Locate the cell with the specified text and output its [x, y] center coordinate. 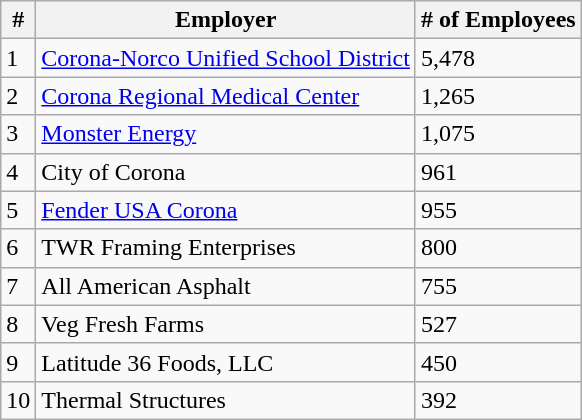
10 [18, 400]
4 [18, 172]
955 [498, 210]
527 [498, 324]
450 [498, 362]
8 [18, 324]
6 [18, 248]
All American Asphalt [226, 286]
392 [498, 400]
Monster Energy [226, 134]
Veg Fresh Farms [226, 324]
# [18, 20]
Corona Regional Medical Center [226, 96]
1,075 [498, 134]
961 [498, 172]
# of Employees [498, 20]
1,265 [498, 96]
City of Corona [226, 172]
1 [18, 58]
Employer [226, 20]
TWR Framing Enterprises [226, 248]
2 [18, 96]
Latitude 36 Foods, LLC [226, 362]
800 [498, 248]
Thermal Structures [226, 400]
3 [18, 134]
5 [18, 210]
9 [18, 362]
7 [18, 286]
Corona-Norco Unified School District [226, 58]
755 [498, 286]
Fender USA Corona [226, 210]
5,478 [498, 58]
